Determine the (x, y) coordinate at the center of the cell enclosing the given text.  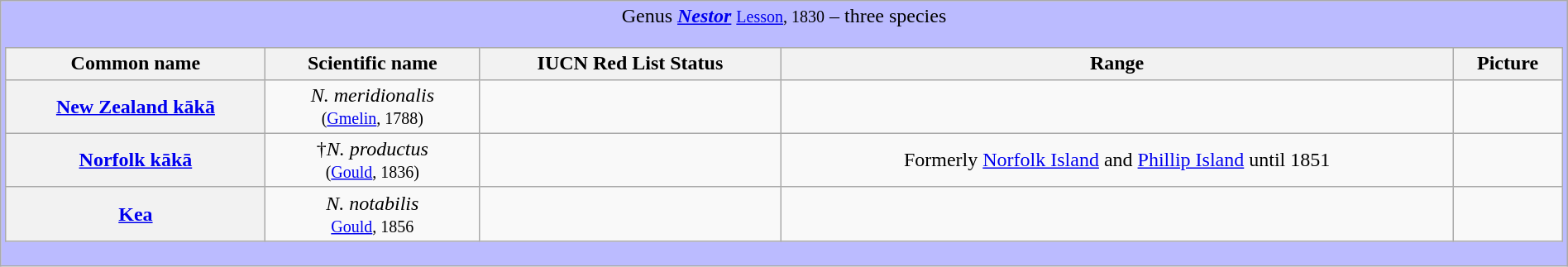
N. notabilis Gould, 1856 (372, 213)
Scientific name (372, 64)
Picture (1508, 64)
IUCN Red List Status (630, 64)
Kea (136, 213)
Norfolk kākā (136, 160)
New Zealand kākā (136, 106)
Formerly Norfolk Island and Phillip Island until 1851 (1116, 160)
N. meridionalis (Gmelin, 1788) (372, 106)
Common name (136, 64)
Range (1116, 64)
†N. productus (Gould, 1836) (372, 160)
